Search for the cell housing the specified text and yield its (X, Y) center coordinate. 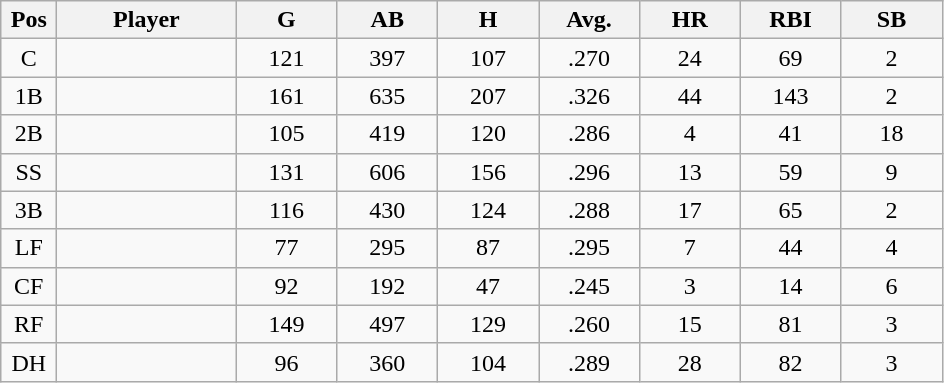
17 (690, 210)
87 (488, 248)
28 (690, 362)
3B (29, 210)
156 (488, 172)
606 (388, 172)
SB (892, 20)
47 (488, 286)
131 (286, 172)
HR (690, 20)
295 (388, 248)
1B (29, 96)
41 (790, 134)
92 (286, 286)
2B (29, 134)
24 (690, 58)
59 (790, 172)
121 (286, 58)
7 (690, 248)
.270 (590, 58)
13 (690, 172)
.326 (590, 96)
9 (892, 172)
635 (388, 96)
15 (690, 324)
96 (286, 362)
.295 (590, 248)
207 (488, 96)
65 (790, 210)
129 (488, 324)
.286 (590, 134)
.260 (590, 324)
RF (29, 324)
419 (388, 134)
14 (790, 286)
107 (488, 58)
SS (29, 172)
397 (388, 58)
.245 (590, 286)
DH (29, 362)
LF (29, 248)
161 (286, 96)
.289 (590, 362)
Avg. (590, 20)
H (488, 20)
RBI (790, 20)
6 (892, 286)
81 (790, 324)
192 (388, 286)
AB (388, 20)
116 (286, 210)
143 (790, 96)
.288 (590, 210)
105 (286, 134)
G (286, 20)
149 (286, 324)
77 (286, 248)
120 (488, 134)
124 (488, 210)
CF (29, 286)
430 (388, 210)
Pos (29, 20)
.296 (590, 172)
497 (388, 324)
360 (388, 362)
C (29, 58)
18 (892, 134)
69 (790, 58)
104 (488, 362)
Player (146, 20)
82 (790, 362)
